Extract the (X, Y) coordinate from the center of the cell holding the provided text.  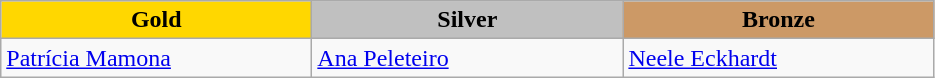
Silver (468, 20)
Gold (156, 20)
Bronze (778, 20)
Neele Eckhardt (778, 58)
Ana Peleteiro (468, 58)
Patrícia Mamona (156, 58)
